Pinpoint the cell where the given text exists, returning its [X, Y] midpoint coordinate. 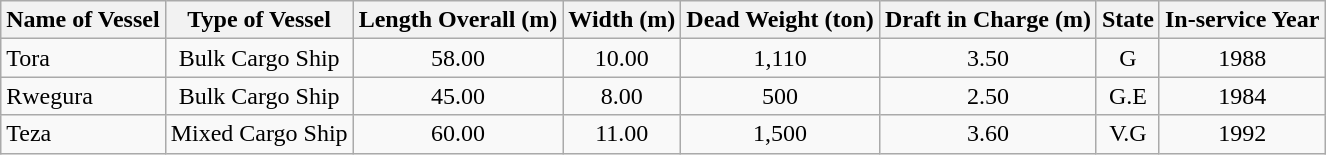
G.E [1128, 96]
3.50 [988, 58]
Type of Vessel [259, 20]
G [1128, 58]
Mixed Cargo Ship [259, 134]
1,500 [780, 134]
Length Overall (m) [458, 20]
2.50 [988, 96]
Dead Weight (ton) [780, 20]
State [1128, 20]
Name of Vessel [83, 20]
Tora [83, 58]
1988 [1242, 58]
500 [780, 96]
Teza [83, 134]
Draft in Charge (m) [988, 20]
10.00 [622, 58]
1992 [1242, 134]
58.00 [458, 58]
V.G [1128, 134]
3.60 [988, 134]
60.00 [458, 134]
Rwegura [83, 96]
8.00 [622, 96]
In-service Year [1242, 20]
11.00 [622, 134]
1,110 [780, 58]
1984 [1242, 96]
45.00 [458, 96]
Width (m) [622, 20]
